Detect which cell encompasses the target text, then output its (X, Y) center coordinate. 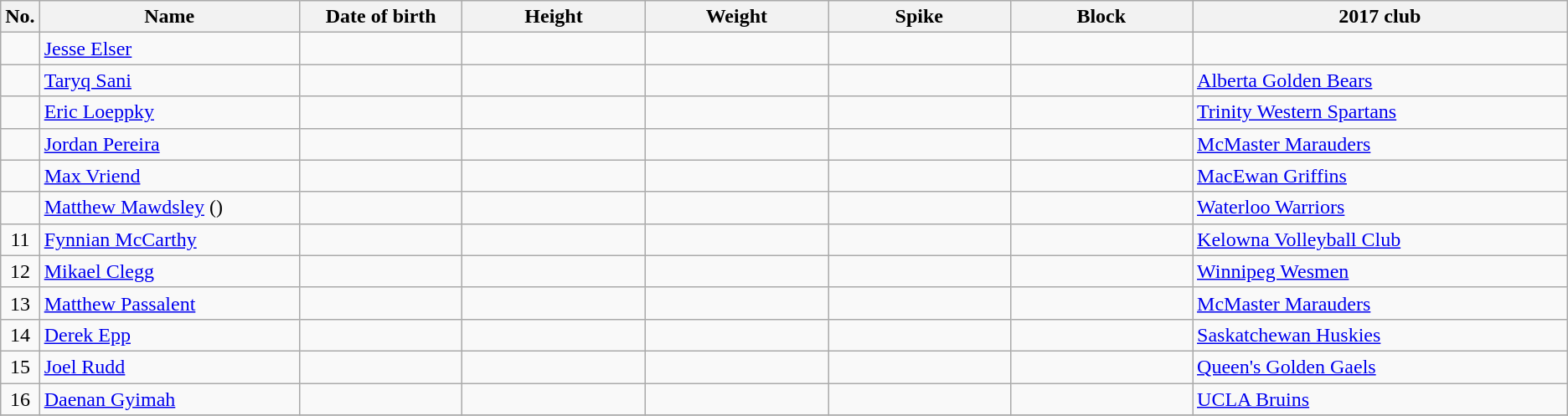
Fynnian McCarthy (169, 239)
Jesse Elser (169, 49)
Trinity Western Spartans (1380, 112)
UCLA Bruins (1380, 399)
14 (20, 335)
Height (554, 17)
13 (20, 303)
Jordan Pereira (169, 144)
Matthew Mawdsley () (169, 208)
Date of birth (380, 17)
Queen's Golden Gaels (1380, 367)
Matthew Passalent (169, 303)
Kelowna Volleyball Club (1380, 239)
Joel Rudd (169, 367)
Eric Loeppky (169, 112)
Daenan Gyimah (169, 399)
15 (20, 367)
Spike (920, 17)
Waterloo Warriors (1380, 208)
2017 club (1380, 17)
Alberta Golden Bears (1380, 80)
Taryq Sani (169, 80)
Block (1101, 17)
12 (20, 271)
Winnipeg Wesmen (1380, 271)
MacEwan Griffins (1380, 176)
16 (20, 399)
Name (169, 17)
Saskatchewan Huskies (1380, 335)
Weight (736, 17)
Derek Epp (169, 335)
Max Vriend (169, 176)
No. (20, 17)
11 (20, 239)
Mikael Clegg (169, 271)
